Detect which cell encompasses the target text, then output its [X, Y] center coordinate. 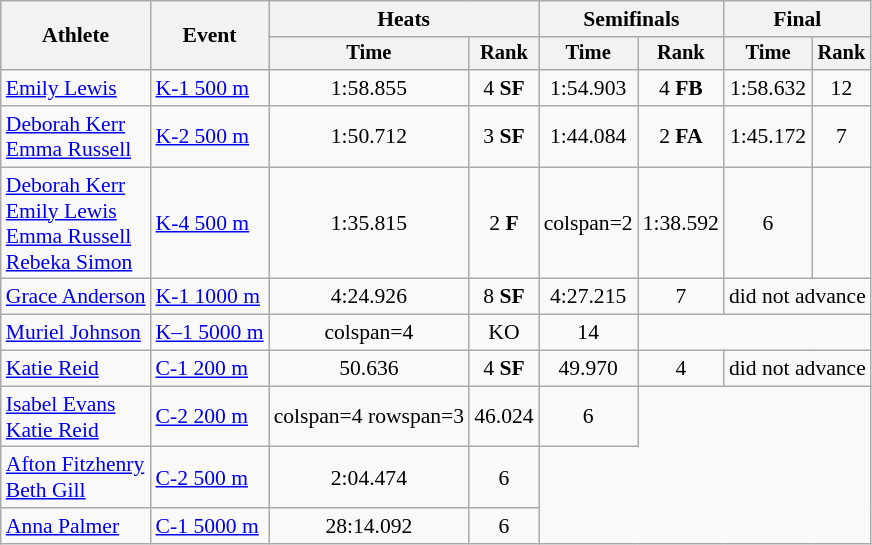
K-2 500 m [210, 136]
4:27.215 [588, 297]
Deborah KerrEmily LewisEmma RussellRebeka Simon [76, 223]
4:24.926 [370, 297]
46.024 [504, 416]
Emily Lewis [76, 88]
K-4 500 m [210, 223]
1:58.855 [370, 88]
Muriel Johnson [76, 333]
3 SF [504, 136]
C-2 200 m [210, 416]
50.636 [370, 369]
2 FA [681, 136]
Anna Palmer [76, 526]
Heats [404, 19]
1:35.815 [370, 223]
1:58.632 [768, 88]
colspan=4 rowspan=3 [370, 416]
1:54.903 [588, 88]
K-1 500 m [210, 88]
colspan=2 [588, 223]
Grace Anderson [76, 297]
1:44.084 [588, 136]
28:14.092 [370, 526]
2 F [504, 223]
C-1 200 m [210, 369]
49.970 [588, 369]
1:45.172 [768, 136]
Isabel EvansKatie Reid [76, 416]
4 FB [681, 88]
C-1 5000 m [210, 526]
Deborah KerrEmma Russell [76, 136]
Final [798, 19]
Athlete [76, 36]
Afton FitzhenryBeth Gill [76, 478]
C-2 500 m [210, 478]
Event [210, 36]
8 SF [504, 297]
KO [504, 333]
K-1 1000 m [210, 297]
Semifinals [632, 19]
2:04.474 [370, 478]
4 [681, 369]
14 [588, 333]
Katie Reid [76, 369]
K–1 5000 m [210, 333]
1:38.592 [681, 223]
colspan=4 [370, 333]
12 [842, 88]
1:50.712 [370, 136]
